Detect which cell encompasses the target text, then output its [X, Y] center coordinate. 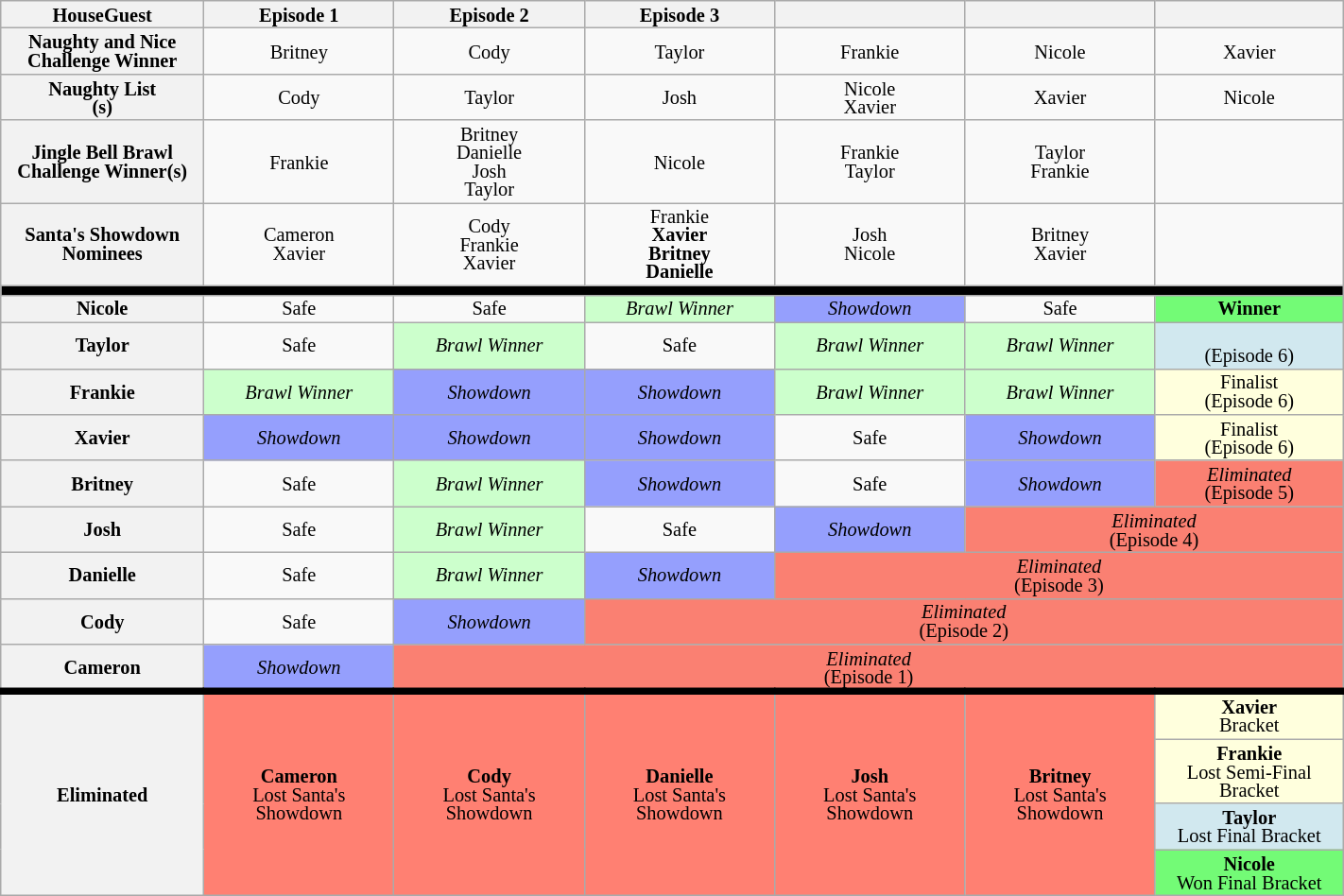
Eliminated (Episode 3) [1060, 575]
Episode 1 [299, 13]
BritneyDanielleJoshTaylor [490, 162]
Episode 3 [679, 13]
Danielle Lost Santa's Showdown [679, 792]
NicoleWon Final Bracket [1249, 873]
Episode 2 [490, 13]
Eliminated [102, 792]
FrankieLost Semi-Final Bracket [1249, 771]
BritneyXavier [1060, 244]
TaylorLost Final Bracket [1249, 826]
Josh Lost Santa's Showdown [870, 792]
Cody Lost Santa's Showdown [490, 792]
Winner [1249, 308]
Britney Lost Santa's Showdown [1060, 792]
Cameron [102, 667]
(Episode 6) [1249, 346]
HouseGuest [102, 13]
FrankieXavierBritneyDanielle [679, 244]
CodyFrankieXavier [490, 244]
Eliminated (Episode 4) [1154, 529]
Danielle [102, 575]
NicoleXavier [870, 96]
Santa's Showdown Nominees [102, 244]
CameronXavier [299, 244]
Eliminated (Episode 2) [964, 622]
Eliminated (Episode 5) [1249, 484]
Cameron Lost Santa's Showdown [299, 792]
Naughty and Nice Challenge Winner [102, 51]
FrankieTaylor [870, 162]
TaylorFrankie [1060, 162]
Xavier Bracket [1249, 715]
Eliminated (Episode 1) [869, 667]
JoshNicole [870, 244]
Jingle Bell Brawl Challenge Winner(s) [102, 162]
Naughty List (s) [102, 96]
